For the text-containing cell, return its midpoint in (X, Y) coordinate format. 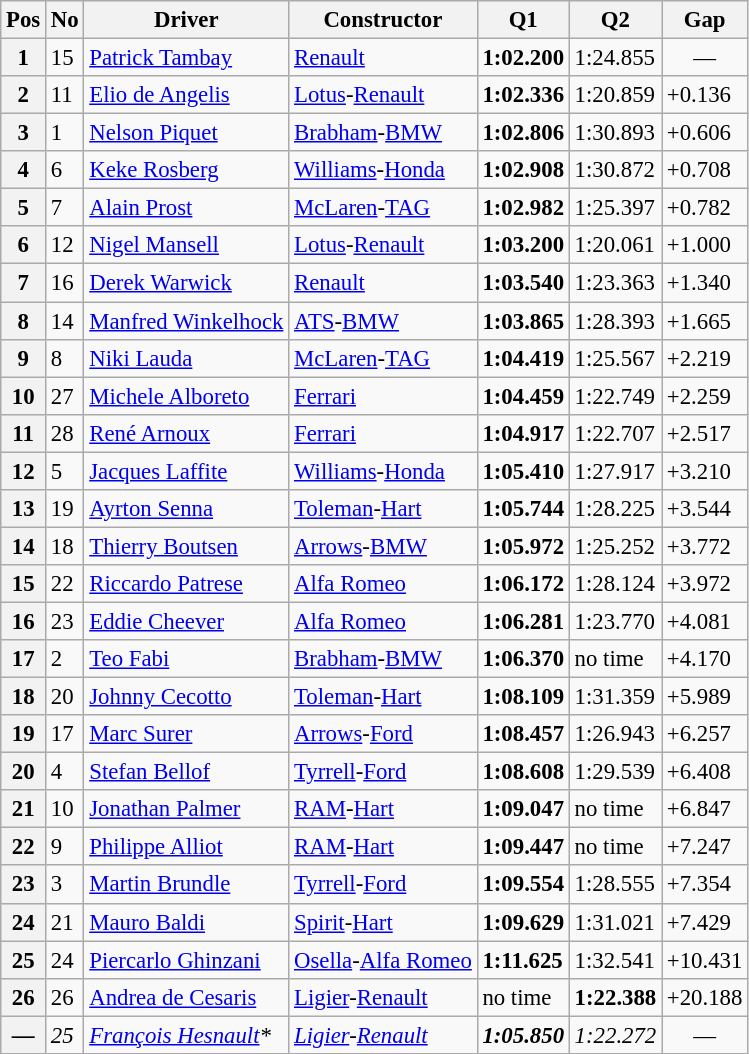
+0.606 (705, 133)
1:08.608 (523, 772)
Thierry Boutsen (186, 546)
1:22.388 (615, 997)
1:30.872 (615, 170)
1:20.859 (615, 95)
+20.188 (705, 997)
+3.972 (705, 584)
1:08.109 (523, 697)
1:31.359 (615, 697)
1:09.447 (523, 847)
Andrea de Cesaris (186, 997)
1:06.370 (523, 659)
1:04.419 (523, 358)
Arrows-Ford (383, 734)
1:02.908 (523, 170)
Piercarlo Ghinzani (186, 960)
+6.847 (705, 809)
1:02.806 (523, 133)
+5.989 (705, 697)
1:03.200 (523, 245)
1:30.893 (615, 133)
1:02.200 (523, 58)
Eddie Cheever (186, 621)
+4.170 (705, 659)
1:09.047 (523, 809)
René Arnoux (186, 433)
1:04.459 (523, 396)
Gap (705, 20)
1:06.172 (523, 584)
+3.544 (705, 509)
Derek Warwick (186, 283)
1:28.393 (615, 321)
+2.219 (705, 358)
1:02.982 (523, 208)
+3.772 (705, 546)
Stefan Bellof (186, 772)
1:25.567 (615, 358)
Johnny Cecotto (186, 697)
1:05.850 (523, 1035)
1:23.770 (615, 621)
1:08.457 (523, 734)
+6.408 (705, 772)
1:22.707 (615, 433)
Driver (186, 20)
No (65, 20)
1:29.539 (615, 772)
Marc Surer (186, 734)
1:23.363 (615, 283)
1:24.855 (615, 58)
1:28.225 (615, 509)
Michele Alboreto (186, 396)
Mauro Baldi (186, 922)
Alain Prost (186, 208)
Osella-Alfa Romeo (383, 960)
Ayrton Senna (186, 509)
1:28.555 (615, 885)
Riccardo Patrese (186, 584)
+1.665 (705, 321)
27 (65, 396)
Arrows-BMW (383, 546)
Jonathan Palmer (186, 809)
+0.136 (705, 95)
Philippe Alliot (186, 847)
1:05.972 (523, 546)
+1.000 (705, 245)
+2.259 (705, 396)
1:06.281 (523, 621)
1:02.336 (523, 95)
1:03.865 (523, 321)
Pos (24, 20)
1:31.021 (615, 922)
28 (65, 433)
Elio de Angelis (186, 95)
Nigel Mansell (186, 245)
1:11.625 (523, 960)
1:32.541 (615, 960)
+0.708 (705, 170)
1:25.252 (615, 546)
+6.257 (705, 734)
Teo Fabi (186, 659)
Niki Lauda (186, 358)
1:22.749 (615, 396)
+1.340 (705, 283)
+7.429 (705, 922)
1:25.397 (615, 208)
+10.431 (705, 960)
Constructor (383, 20)
1:09.554 (523, 885)
Q1 (523, 20)
1:20.061 (615, 245)
13 (24, 509)
+7.247 (705, 847)
François Hesnault* (186, 1035)
1:27.917 (615, 471)
+3.210 (705, 471)
+7.354 (705, 885)
+2.517 (705, 433)
Patrick Tambay (186, 58)
ATS-BMW (383, 321)
1:03.540 (523, 283)
1:05.744 (523, 509)
+0.782 (705, 208)
Manfred Winkelhock (186, 321)
1:28.124 (615, 584)
Q2 (615, 20)
Keke Rosberg (186, 170)
1:05.410 (523, 471)
1:04.917 (523, 433)
Jacques Laffite (186, 471)
1:09.629 (523, 922)
+4.081 (705, 621)
1:22.272 (615, 1035)
Spirit-Hart (383, 922)
1:26.943 (615, 734)
Nelson Piquet (186, 133)
Martin Brundle (186, 885)
